Identify which cell holds the provided text, then report its [X, Y] central coordinate. 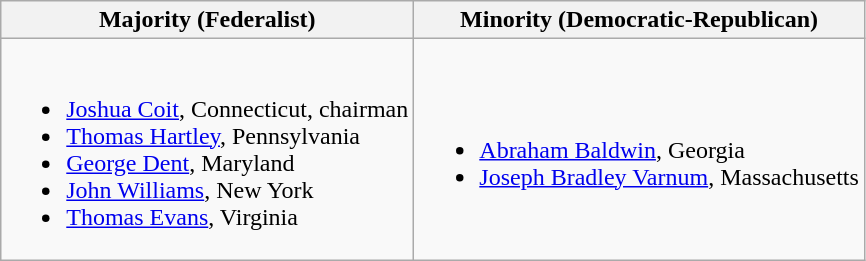
Joshua Coit, Connecticut, chairmanThomas Hartley, PennsylvaniaGeorge Dent, MarylandJohn Williams, New YorkThomas Evans, Virginia [208, 150]
Minority (Democratic-Republican) [640, 20]
Majority (Federalist) [208, 20]
Abraham Baldwin, GeorgiaJoseph Bradley Varnum, Massachusetts [640, 150]
